Determine the (x, y) coordinate at the center of the cell enclosing the given text.  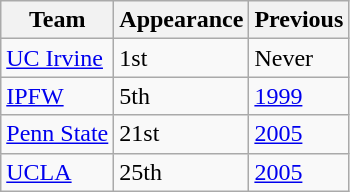
Appearance (182, 20)
Penn State (58, 134)
5th (182, 96)
Team (58, 20)
Never (299, 58)
21st (182, 134)
1999 (299, 96)
UCLA (58, 172)
25th (182, 172)
UC Irvine (58, 58)
Previous (299, 20)
IPFW (58, 96)
1st (182, 58)
